Extract the (x, y) coordinate from the center of the cell holding the provided text.  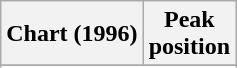
Peak position (189, 34)
Chart (1996) (72, 34)
